Identify which cell holds the provided text, then report its (x, y) central coordinate. 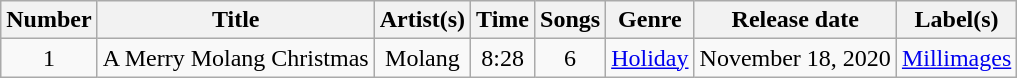
8:28 (503, 58)
1 (49, 58)
Time (503, 20)
Title (236, 20)
Artist(s) (422, 20)
Number (49, 20)
Holiday (650, 58)
6 (570, 58)
November 18, 2020 (795, 58)
A Merry Molang Christmas (236, 58)
Label(s) (956, 20)
Release date (795, 20)
Molang (422, 58)
Songs (570, 20)
Millimages (956, 58)
Genre (650, 20)
